From the cell containing the given text, extract its center point as (x, y) coordinate. 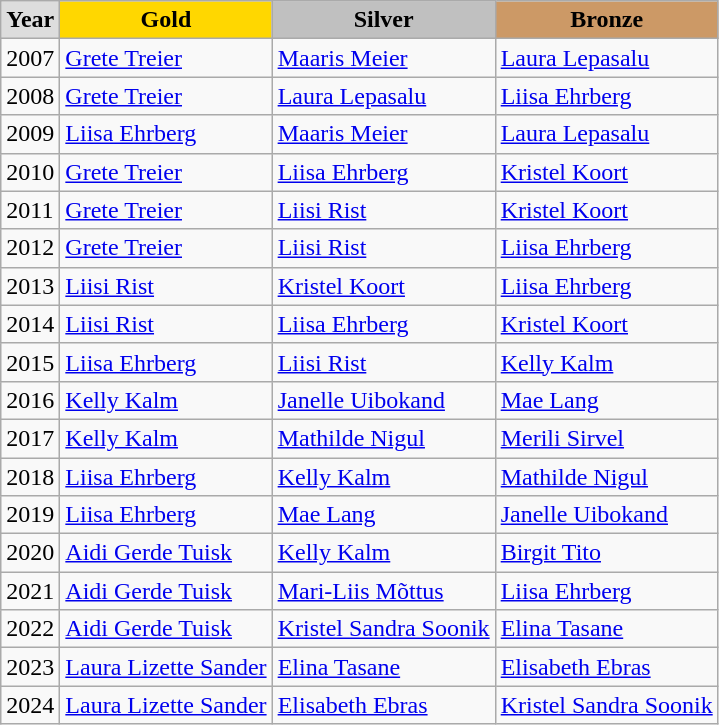
2013 (30, 286)
Bronze (606, 20)
2015 (30, 362)
2022 (30, 629)
2020 (30, 553)
Gold (166, 20)
2021 (30, 591)
Merili Sirvel (606, 438)
Mari-Liis Mõttus (384, 591)
2007 (30, 58)
2012 (30, 248)
2017 (30, 438)
Birgit Tito (606, 553)
2016 (30, 400)
2010 (30, 172)
2014 (30, 324)
2011 (30, 210)
2019 (30, 515)
2008 (30, 96)
2024 (30, 705)
Year (30, 20)
2009 (30, 134)
2018 (30, 477)
Silver (384, 20)
2023 (30, 667)
